Determine the (X, Y) coordinate at the center of the cell enclosing the given text.  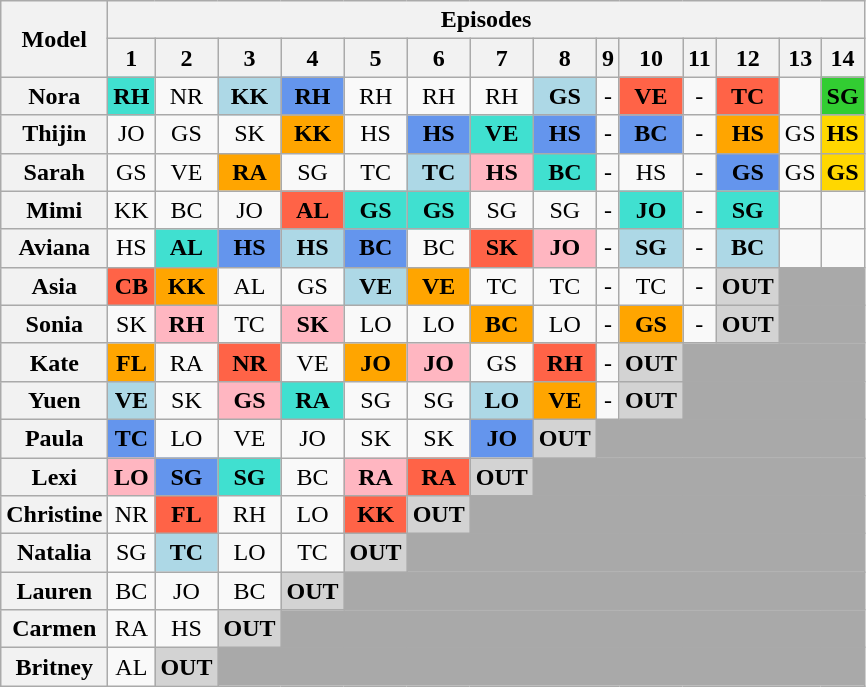
12 (748, 58)
Thijin (54, 134)
Episodes (486, 20)
8 (564, 58)
10 (650, 58)
14 (842, 58)
Christine (54, 515)
Sarah (54, 172)
3 (250, 58)
Paula (54, 438)
5 (376, 58)
13 (800, 58)
Asia (54, 286)
Natalia (54, 553)
Mimi (54, 210)
Lauren (54, 591)
Aviana (54, 248)
Nora (54, 96)
Sonia (54, 324)
2 (186, 58)
Carmen (54, 629)
1 (132, 58)
6 (438, 58)
Britney (54, 667)
9 (608, 58)
Yuen (54, 400)
Kate (54, 362)
4 (312, 58)
Lexi (54, 477)
11 (699, 58)
Model (54, 39)
7 (502, 58)
CB (132, 286)
